Scan for the cell matching the given text and deliver its [x, y] coordinate at center. 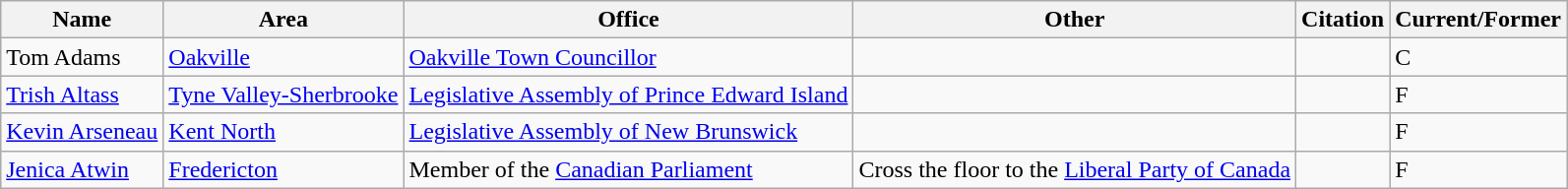
Legislative Assembly of New Brunswick [628, 132]
Name [83, 20]
Oakville [283, 57]
Other [1075, 20]
Trish Altass [83, 94]
C [1478, 57]
Kevin Arseneau [83, 132]
Oakville Town Councillor [628, 57]
Jenica Atwin [83, 169]
Current/Former [1478, 20]
Kent North [283, 132]
Office [628, 20]
Member of the Canadian Parliament [628, 169]
Cross the floor to the Liberal Party of Canada [1075, 169]
Fredericton [283, 169]
Legislative Assembly of Prince Edward Island [628, 94]
Area [283, 20]
Citation [1343, 20]
Tom Adams [83, 57]
Tyne Valley-Sherbrooke [283, 94]
